Find where the given text appears and provide that cell's center as (X, Y) coordinate. 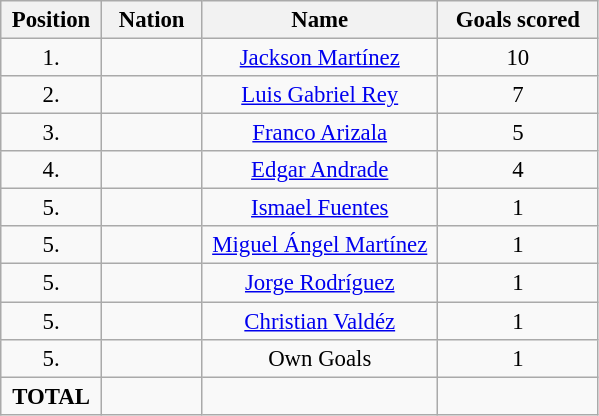
10 (518, 58)
Christian Valdéz (320, 321)
Ismael Fuentes (320, 208)
Nation (152, 20)
Franco Arizala (320, 133)
7 (518, 95)
Jorge Rodríguez (320, 283)
Edgar Andrade (320, 170)
Miguel Ángel Martínez (320, 245)
Luis Gabriel Rey (320, 95)
3. (52, 133)
Name (320, 20)
TOTAL (52, 396)
4. (52, 170)
Jackson Martínez (320, 58)
4 (518, 170)
2. (52, 95)
5 (518, 133)
Position (52, 20)
1. (52, 58)
Goals scored (518, 20)
Own Goals (320, 358)
